Provide the [X, Y] coordinate of the cell's center where the given text is located.  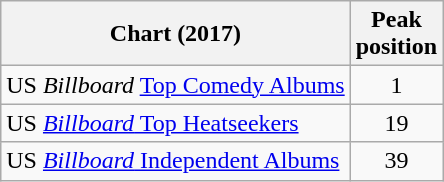
Peakposition [396, 34]
US Billboard Top Heatseekers [176, 123]
US Billboard Independent Albums [176, 161]
Chart (2017) [176, 34]
US Billboard Top Comedy Albums [176, 85]
19 [396, 123]
1 [396, 85]
39 [396, 161]
